Output the (x, y) coordinate of the center of the cell containing the given text.  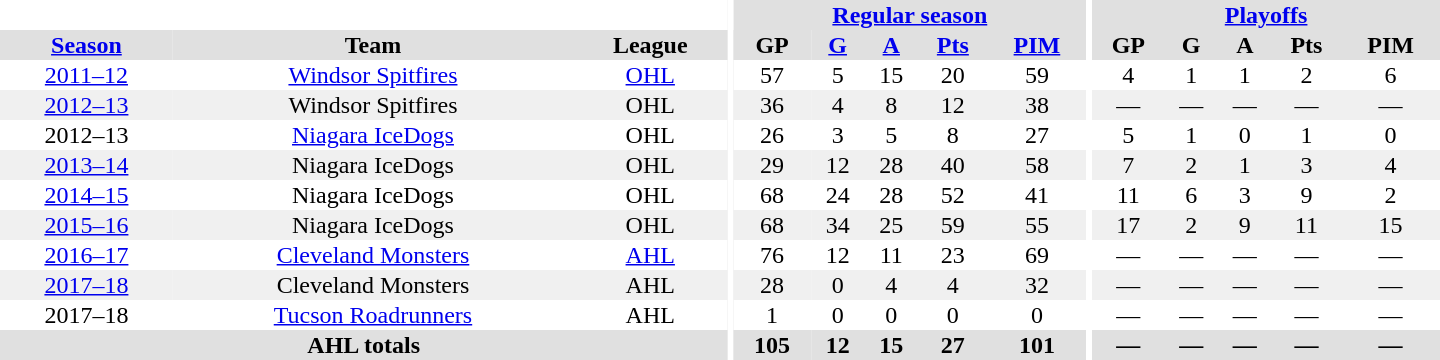
25 (891, 225)
League (650, 45)
Tucson Roadrunners (373, 315)
57 (772, 75)
76 (772, 255)
2013–14 (86, 165)
26 (772, 135)
105 (772, 345)
38 (1038, 105)
29 (772, 165)
24 (838, 195)
101 (1038, 345)
40 (953, 165)
17 (1128, 225)
7 (1128, 165)
69 (1038, 255)
52 (953, 195)
AHL totals (364, 345)
2016–17 (86, 255)
55 (1038, 225)
34 (838, 225)
Team (373, 45)
2015–16 (86, 225)
36 (772, 105)
Playoffs (1266, 15)
Regular season (910, 15)
41 (1038, 195)
58 (1038, 165)
2014–15 (86, 195)
20 (953, 75)
23 (953, 255)
2011–12 (86, 75)
32 (1038, 285)
Season (86, 45)
